Identify which cell holds the provided text, then report its (X, Y) central coordinate. 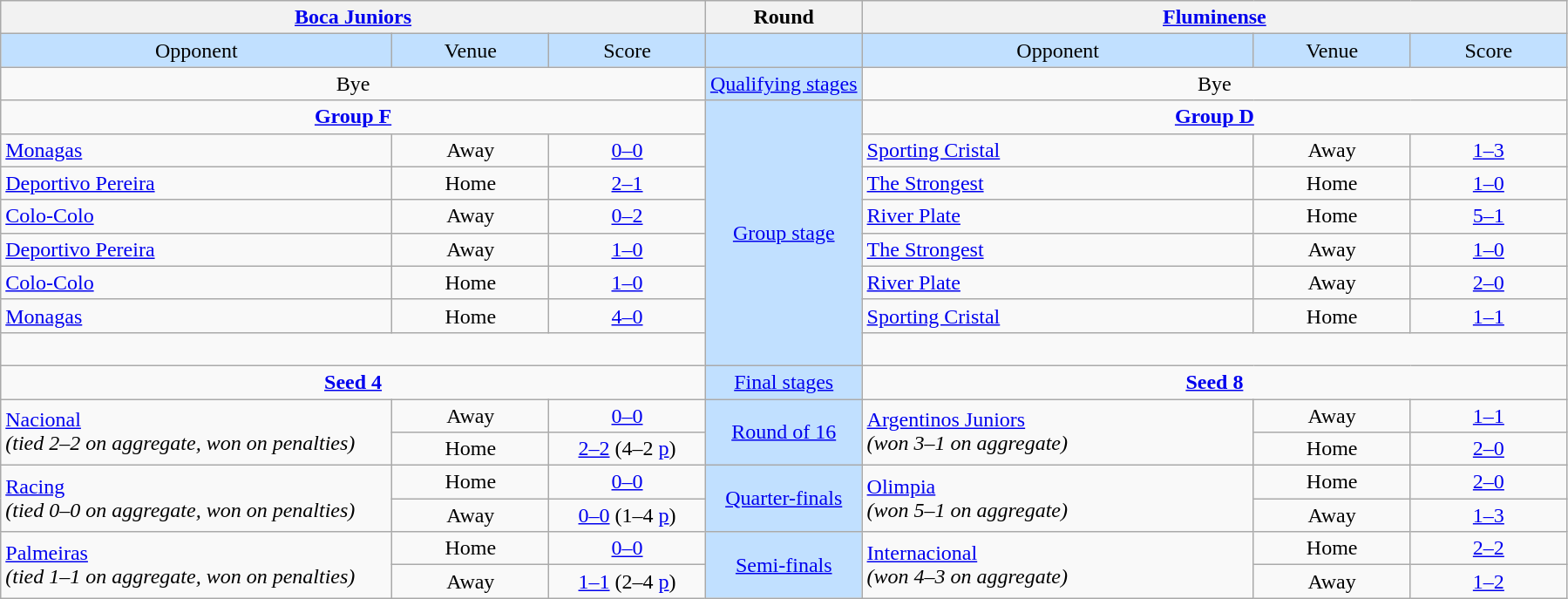
Internacional(won 4–3 on aggregate) (1058, 565)
2–1 (628, 183)
Fluminense (1215, 17)
Semi-finals (784, 565)
Palmeiras(tied 1–1 on aggregate, won on penalties) (197, 565)
Nacional(tied 2–2 on aggregate, won on penalties) (197, 432)
5–1 (1489, 216)
Olimpia(won 5–1 on aggregate) (1058, 499)
1–2 (1489, 582)
Round (784, 17)
Quarter-finals (784, 499)
1–1 (2–4 p) (628, 582)
4–0 (628, 316)
Seed 4 (354, 382)
Group D (1215, 117)
0–0 (1–4 p) (628, 515)
Group F (354, 117)
Round of 16 (784, 432)
Final stages (784, 382)
0–2 (628, 216)
Qualifying stages (784, 84)
Seed 8 (1215, 382)
Boca Juniors (354, 17)
Group stage (784, 233)
Argentinos Juniors(won 3–1 on aggregate) (1058, 432)
2–2 (4–2 p) (628, 449)
Racing(tied 0–0 on aggregate, won on penalties) (197, 499)
2–2 (1489, 548)
